Detect which cell encompasses the target text, then output its (x, y) center coordinate. 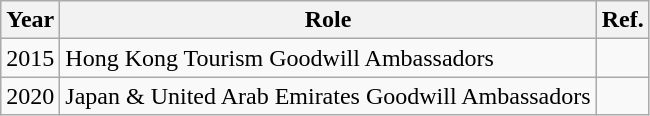
2020 (30, 96)
Year (30, 20)
Role (328, 20)
Ref. (622, 20)
Hong Kong Tourism Goodwill Ambassadors (328, 58)
2015 (30, 58)
Japan & United Arab Emirates Goodwill Ambassadors (328, 96)
